Determine the [X, Y] coordinate at the center of the cell enclosing the given text.  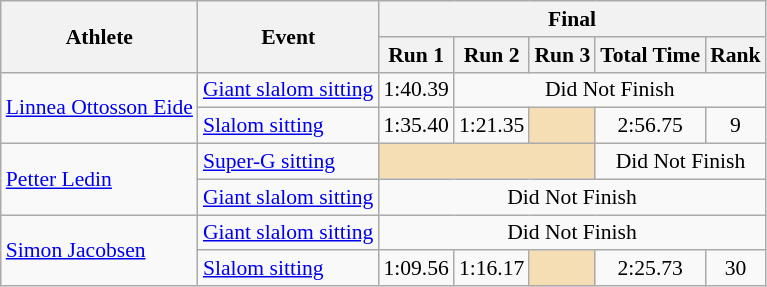
9 [736, 126]
1:16.17 [492, 269]
Total Time [650, 55]
Event [288, 36]
Run 2 [492, 55]
1:21.35 [492, 126]
Run 3 [562, 55]
30 [736, 269]
Run 1 [416, 55]
1:35.40 [416, 126]
Super-G sitting [288, 162]
2:56.75 [650, 126]
Rank [736, 55]
Final [572, 19]
1:09.56 [416, 269]
Linnea Ottosson Eide [100, 108]
Athlete [100, 36]
2:25.73 [650, 269]
Petter Ledin [100, 180]
1:40.39 [416, 90]
Simon Jacobsen [100, 250]
